Return (X, Y) of the center of cell containing provided text 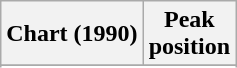
Peakposition (189, 34)
Chart (1990) (72, 34)
